Determine the [x, y] coordinate at the center of the cell enclosing the given text.  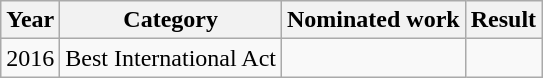
Category [171, 20]
2016 [30, 58]
Year [30, 20]
Nominated work [373, 20]
Result [503, 20]
Best International Act [171, 58]
